For the text-containing cell, return its midpoint in [x, y] coordinate format. 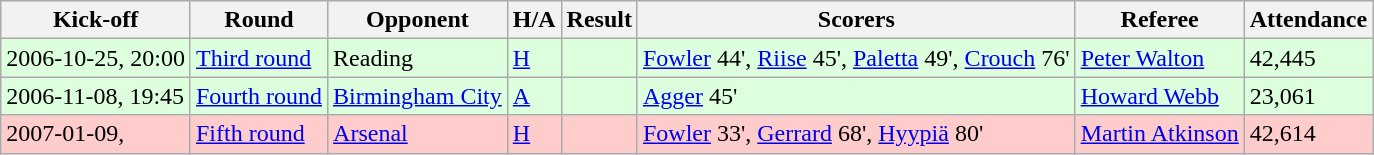
H/A [534, 20]
2006-11-08, 19:45 [96, 96]
Scorers [856, 20]
23,061 [1308, 96]
2007-01-09, [96, 134]
Round [258, 20]
Kick-off [96, 20]
Howard Webb [1160, 96]
Attendance [1308, 20]
Martin Atkinson [1160, 134]
Opponent [418, 20]
Reading [418, 58]
Referee [1160, 20]
Fourth round [258, 96]
Fowler 33', Gerrard 68', Hyypiä 80' [856, 134]
Fifth round [258, 134]
Result [599, 20]
Third round [258, 58]
2006-10-25, 20:00 [96, 58]
42,445 [1308, 58]
Fowler 44', Riise 45', Paletta 49', Crouch 76' [856, 58]
Birmingham City [418, 96]
42,614 [1308, 134]
A [534, 96]
Arsenal [418, 134]
Peter Walton [1160, 58]
Agger 45' [856, 96]
